Return [X, Y] of the center of cell containing provided text 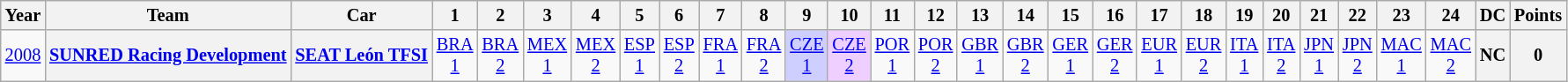
SEAT León TFSI [361, 56]
BRA2 [500, 56]
ITA2 [1281, 56]
8 [764, 15]
DC [1493, 15]
ESP2 [680, 56]
POR2 [935, 56]
14 [1026, 15]
MEX1 [548, 56]
GBR2 [1026, 56]
POR1 [893, 56]
6 [680, 15]
Year [23, 15]
MEX2 [595, 56]
5 [639, 15]
7 [720, 15]
GER1 [1071, 56]
BRA1 [455, 56]
FRA1 [720, 56]
SUNRED Racing Development [167, 56]
15 [1071, 15]
1 [455, 15]
JPN1 [1319, 56]
21 [1319, 15]
ITA1 [1244, 56]
23 [1402, 15]
EUR2 [1204, 56]
Points [1538, 15]
22 [1358, 15]
12 [935, 15]
Car [361, 15]
CZE1 [806, 56]
17 [1159, 15]
Team [167, 15]
20 [1281, 15]
GBR1 [980, 56]
4 [595, 15]
JPN2 [1358, 56]
MAC2 [1451, 56]
MAC1 [1402, 56]
FRA2 [764, 56]
9 [806, 15]
3 [548, 15]
11 [893, 15]
13 [980, 15]
16 [1115, 15]
10 [849, 15]
GER2 [1115, 56]
24 [1451, 15]
2008 [23, 56]
18 [1204, 15]
2 [500, 15]
NC [1493, 56]
19 [1244, 15]
CZE2 [849, 56]
EUR1 [1159, 56]
0 [1538, 56]
ESP1 [639, 56]
